For the text-containing cell, return its midpoint in [x, y] coordinate format. 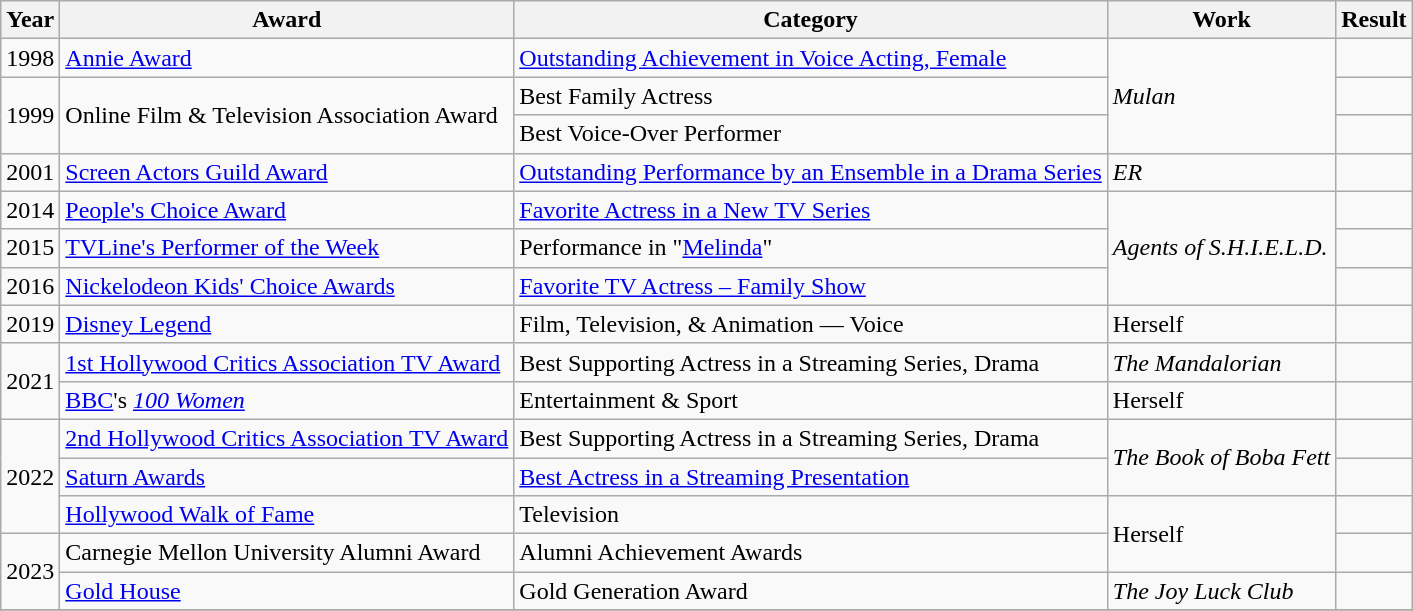
Annie Award [287, 58]
2023 [30, 572]
ER [1221, 172]
Gold House [287, 591]
BBC's 100 Women [287, 400]
TVLine's Performer of the Week [287, 248]
Carnegie Mellon University Alumni Award [287, 553]
Best Voice-Over Performer [811, 134]
Best Family Actress [811, 96]
Year [30, 20]
Performance in "Melinda" [811, 248]
Television [811, 515]
The Mandalorian [1221, 362]
Hollywood Walk of Fame [287, 515]
The Joy Luck Club [1221, 591]
1999 [30, 115]
2016 [30, 286]
Outstanding Achievement in Voice Acting, Female [811, 58]
2nd Hollywood Critics Association TV Award [287, 438]
2021 [30, 381]
2022 [30, 476]
Work [1221, 20]
Best Actress in a Streaming Presentation [811, 477]
Online Film & Television Association Award [287, 115]
Result [1374, 20]
Mulan [1221, 96]
Gold Generation Award [811, 591]
Disney Legend [287, 324]
Alumni Achievement Awards [811, 553]
The Book of Boba Fett [1221, 457]
2001 [30, 172]
Agents of S.H.I.E.L.D. [1221, 248]
Screen Actors Guild Award [287, 172]
Film, Television, & Animation — Voice [811, 324]
2015 [30, 248]
Award [287, 20]
Nickelodeon Kids' Choice Awards [287, 286]
Favorite Actress in a New TV Series [811, 210]
1st Hollywood Critics Association TV Award [287, 362]
Entertainment & Sport [811, 400]
1998 [30, 58]
Category [811, 20]
2014 [30, 210]
Saturn Awards [287, 477]
2019 [30, 324]
People's Choice Award [287, 210]
Favorite TV Actress – Family Show [811, 286]
Outstanding Performance by an Ensemble in a Drama Series [811, 172]
